From the cell containing the given text, extract its center point as (X, Y) coordinate. 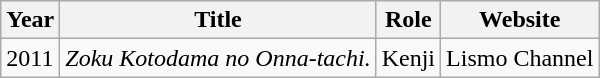
Kenji (408, 58)
Year (30, 20)
Lismo Channel (520, 58)
Role (408, 20)
2011 (30, 58)
Website (520, 20)
Zoku Kotodama no Onna-tachi. (218, 58)
Title (218, 20)
